Provide the [x, y] coordinate of the cell's center where the given text is located.  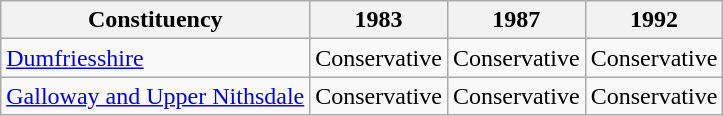
Constituency [156, 20]
Dumfriesshire [156, 58]
1987 [516, 20]
1992 [654, 20]
Galloway and Upper Nithsdale [156, 96]
1983 [379, 20]
